Extract the [x, y] coordinate from the center of the cell holding the provided text.  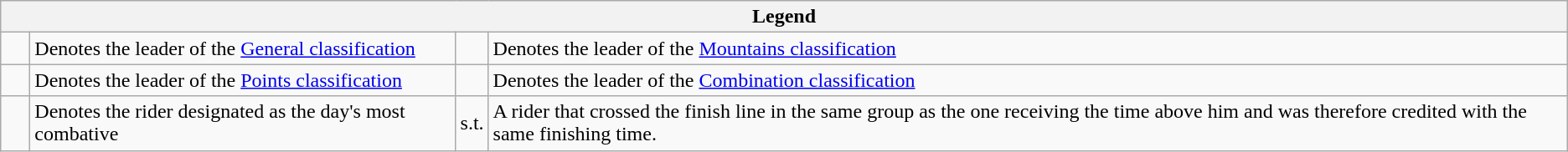
Denotes the leader of the Points classification [243, 80]
Denotes the rider designated as the day's most combative [243, 124]
s.t. [472, 124]
Denotes the leader of the Mountains classification [1028, 48]
Denotes the leader of the Combination classification [1028, 80]
Legend [784, 17]
Denotes the leader of the General classification [243, 48]
